Output the [X, Y] coordinate of the center of the cell containing the given text.  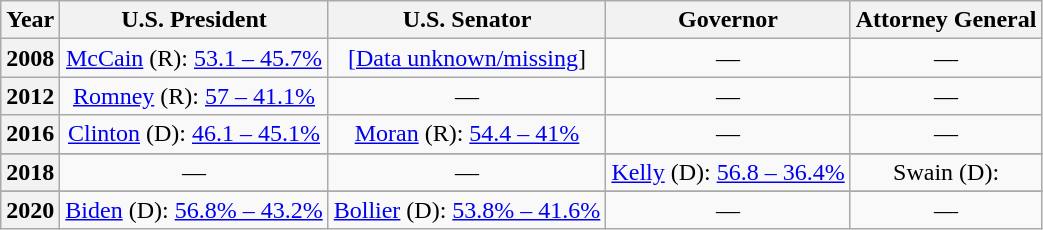
Year [30, 20]
Bollier (D): 53.8% – 41.6% [467, 210]
2008 [30, 58]
[Data unknown/missing] [467, 58]
U.S. Senator [467, 20]
U.S. President [194, 20]
Moran (R): 54.4 – 41% [467, 134]
Kelly (D): 56.8 – 36.4% [728, 172]
McCain (R): 53.1 – 45.7% [194, 58]
Governor [728, 20]
Biden (D): 56.8% – 43.2% [194, 210]
Clinton (D): 46.1 – 45.1% [194, 134]
2020 [30, 210]
2012 [30, 96]
Attorney General [946, 20]
2018 [30, 172]
Swain (D): [946, 172]
Romney (R): 57 – 41.1% [194, 96]
2016 [30, 134]
